Extract the (x, y) coordinate from the center of the cell holding the provided text.  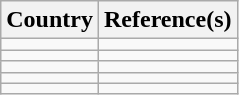
Country (50, 20)
Reference(s) (168, 20)
